Pinpoint the cell where the given text exists, returning its (x, y) midpoint coordinate. 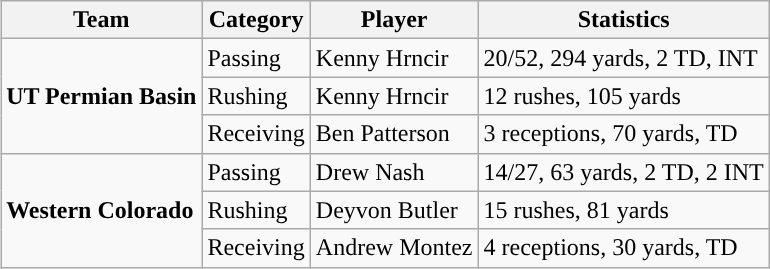
Deyvon Butler (394, 210)
Team (102, 20)
UT Permian Basin (102, 96)
3 receptions, 70 yards, TD (624, 134)
12 rushes, 105 yards (624, 96)
Category (256, 20)
Western Colorado (102, 210)
Player (394, 20)
4 receptions, 30 yards, TD (624, 248)
14/27, 63 yards, 2 TD, 2 INT (624, 172)
Drew Nash (394, 172)
Andrew Montez (394, 248)
15 rushes, 81 yards (624, 210)
Statistics (624, 20)
Ben Patterson (394, 134)
20/52, 294 yards, 2 TD, INT (624, 58)
